Scan for the cell matching the given text and deliver its [X, Y] coordinate at center. 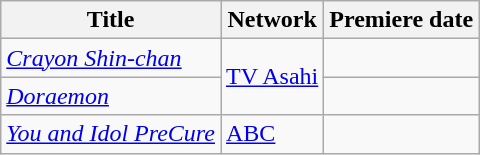
Network [272, 20]
Doraemon [111, 96]
ABC [272, 134]
Crayon Shin-chan [111, 58]
You and Idol PreCure [111, 134]
TV Asahi [272, 77]
Premiere date [402, 20]
Title [111, 20]
